Determine the (X, Y) coordinate at the center of the cell enclosing the given text.  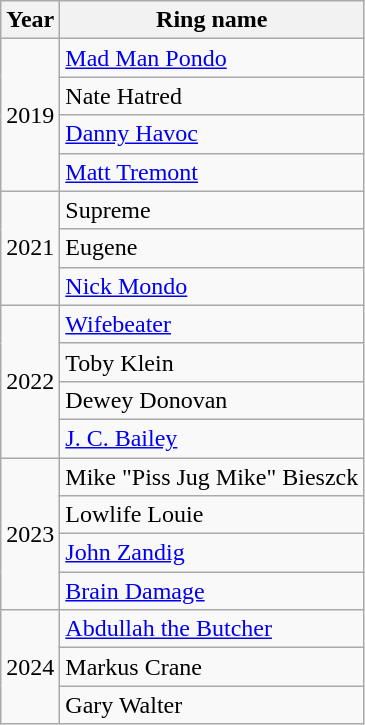
Year (30, 20)
Lowlife Louie (212, 515)
Supreme (212, 210)
2021 (30, 248)
Ring name (212, 20)
Mad Man Pondo (212, 58)
Danny Havoc (212, 134)
2019 (30, 115)
J. C. Bailey (212, 438)
Gary Walter (212, 705)
Brain Damage (212, 591)
John Zandig (212, 553)
Markus Crane (212, 667)
Abdullah the Butcher (212, 629)
Eugene (212, 248)
Matt Tremont (212, 172)
2022 (30, 381)
Toby Klein (212, 362)
Wifebeater (212, 324)
Mike "Piss Jug Mike" Bieszck (212, 477)
Dewey Donovan (212, 400)
2024 (30, 667)
Nick Mondo (212, 286)
2023 (30, 534)
Nate Hatred (212, 96)
